Detect which cell encompasses the target text, then output its [x, y] center coordinate. 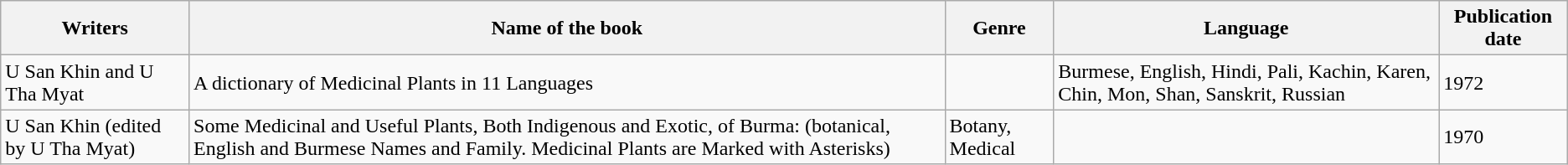
Botany, Medical [999, 137]
Name of the book [568, 28]
Burmese, English, Hindi, Pali, Kachin, Karen, Chin, Mon, Shan, Sanskrit, Russian [1246, 82]
A dictionary of Medicinal Plants in 11 Languages [568, 82]
U San Khin (edited by U Tha Myat) [95, 137]
U San Khin and U Tha Myat [95, 82]
1972 [1504, 82]
Publication date [1504, 28]
Writers [95, 28]
1970 [1504, 137]
Language [1246, 28]
Genre [999, 28]
